Identify which cell holds the provided text, then report its (x, y) central coordinate. 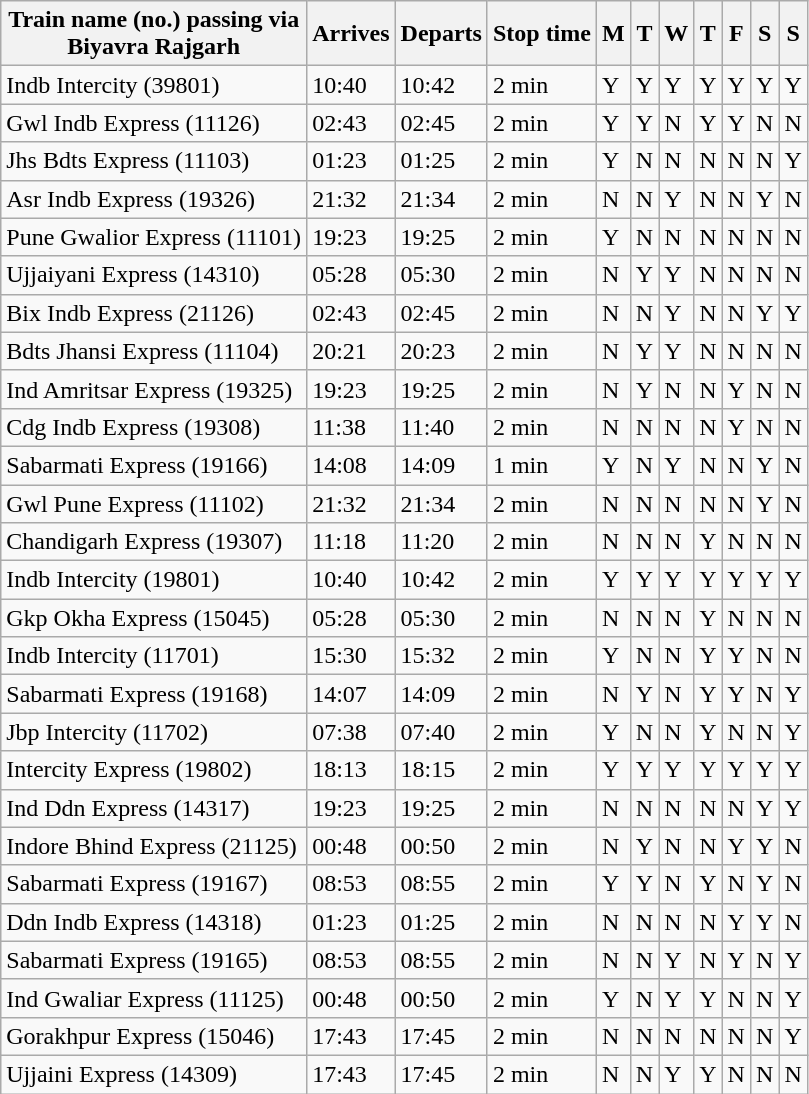
15:32 (441, 656)
11:40 (441, 427)
Pune Gwalior Express (11101) (154, 237)
Ujjaini Express (14309) (154, 1074)
W (676, 34)
Indb Intercity (11701) (154, 656)
Departs (441, 34)
Arrives (351, 34)
14:07 (351, 694)
Bix Indb Express (21126) (154, 313)
20:23 (441, 351)
Bdts Jhansi Express (11104) (154, 351)
14:08 (351, 465)
Sabarmati Express (19167) (154, 884)
Chandigarh Express (19307) (154, 542)
Ddn Indb Express (14318) (154, 922)
20:21 (351, 351)
11:18 (351, 542)
11:20 (441, 542)
07:40 (441, 732)
18:15 (441, 770)
Sabarmati Express (19168) (154, 694)
Indb Intercity (39801) (154, 85)
Ujjaiyani Express (14310) (154, 275)
18:13 (351, 770)
Jhs Bdts Express (11103) (154, 161)
Gwl Pune Express (11102) (154, 503)
Gorakhpur Express (15046) (154, 1036)
F (736, 34)
Sabarmati Express (19165) (154, 960)
Stop time (542, 34)
11:38 (351, 427)
1 min (542, 465)
Ind Ddn Express (14317) (154, 808)
Sabarmati Express (19166) (154, 465)
Indore Bhind Express (21125) (154, 846)
Gwl Indb Express (11126) (154, 123)
Ind Gwaliar Express (11125) (154, 998)
Train name (no.) passing viaBiyavra Rajgarh (154, 34)
Asr Indb Express (19326) (154, 199)
Gkp Okha Express (15045) (154, 618)
Indb Intercity (19801) (154, 580)
15:30 (351, 656)
M (613, 34)
Intercity Express (19802) (154, 770)
Cdg Indb Express (19308) (154, 427)
Ind Amritsar Express (19325) (154, 389)
Jbp Intercity (11702) (154, 732)
07:38 (351, 732)
